Output the (x, y) coordinate of the center of the cell containing the given text.  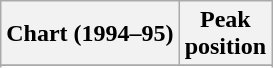
Chart (1994–95) (90, 34)
Peakposition (225, 34)
